Capture the cell that displays the provided text and extract its (x, y) central coordinate. 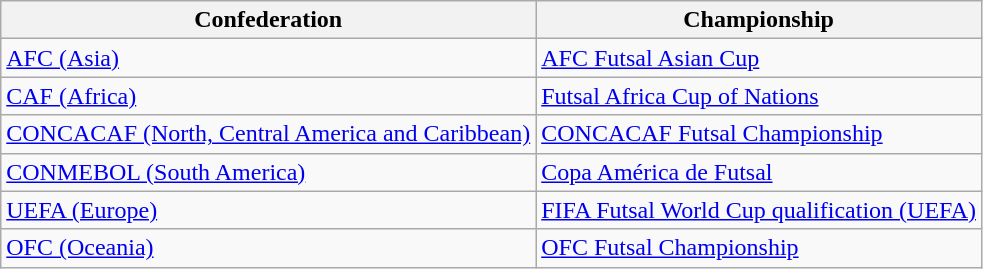
Confederation (268, 20)
UEFA (Europe) (268, 210)
Championship (759, 20)
CAF (Africa) (268, 96)
FIFA Futsal World Cup qualification (UEFA) (759, 210)
Futsal Africa Cup of Nations (759, 96)
CONCACAF Futsal Championship (759, 134)
OFC Futsal Championship (759, 248)
CONMEBOL (South America) (268, 172)
CONCACAF (North, Central America and Caribbean) (268, 134)
AFC (Asia) (268, 58)
AFC Futsal Asian Cup (759, 58)
OFC (Oceania) (268, 248)
Copa América de Futsal (759, 172)
